Search for the cell housing the specified text and yield its (X, Y) center coordinate. 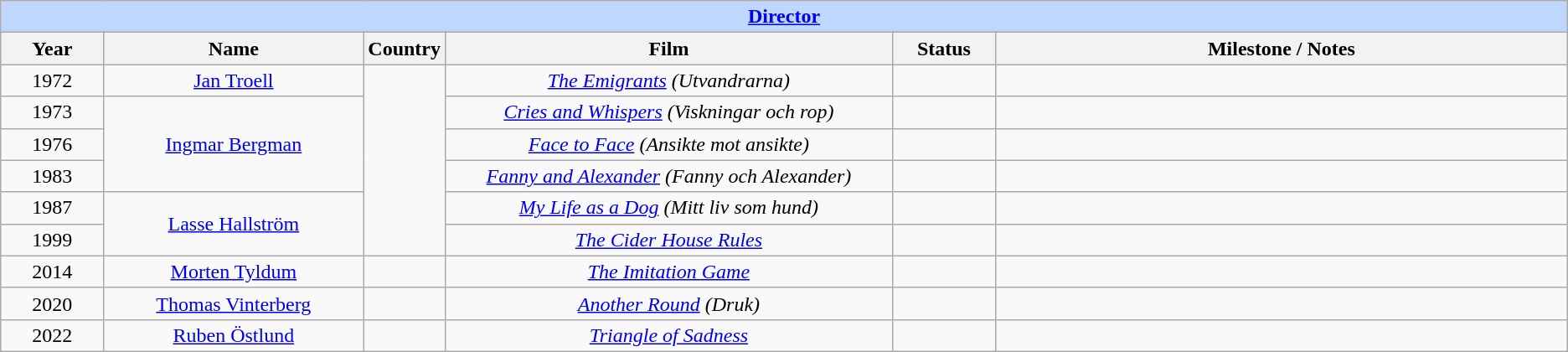
The Imitation Game (669, 272)
1972 (52, 80)
Ingmar Bergman (234, 144)
The Emigrants (Utvandrarna) (669, 80)
Jan Troell (234, 80)
Cries and Whispers (Viskningar och rop) (669, 112)
Status (943, 49)
Lasse Hallström (234, 224)
2022 (52, 335)
1973 (52, 112)
Director (784, 17)
1983 (52, 176)
Country (405, 49)
My Life as a Dog (Mitt liv som hund) (669, 208)
1976 (52, 144)
Face to Face (Ansikte mot ansikte) (669, 144)
Thomas Vinterberg (234, 303)
Fanny and Alexander (Fanny och Alexander) (669, 176)
Morten Tyldum (234, 272)
Name (234, 49)
1999 (52, 240)
Year (52, 49)
Ruben Östlund (234, 335)
Another Round (Druk) (669, 303)
2014 (52, 272)
2020 (52, 303)
Milestone / Notes (1282, 49)
The Cider House Rules (669, 240)
Triangle of Sadness (669, 335)
1987 (52, 208)
Film (669, 49)
